Return (x, y) of the center of cell containing provided text 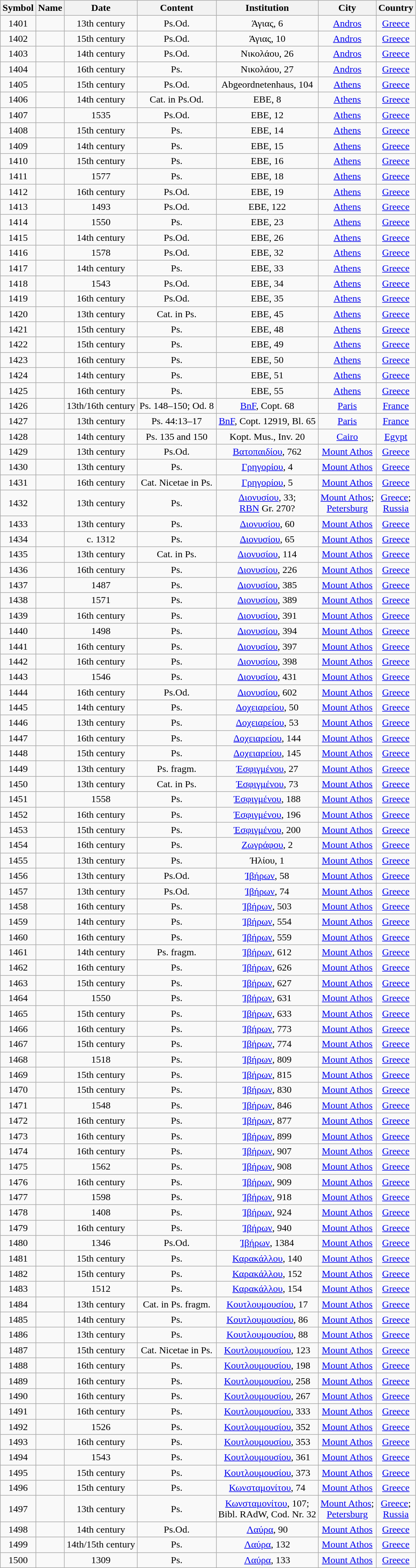
1488 (18, 1365)
1476 (18, 1182)
Διονυσίου, 602 (267, 692)
Content (177, 8)
Κουτλουμουσίου, 373 (267, 1473)
Ίβήρων, 940 (267, 1228)
1415 (18, 238)
Ίβήρων, 503 (267, 906)
1492 (18, 1427)
EBE, 14 (267, 130)
Ίβήρων, 815 (267, 1075)
1480 (18, 1243)
1407 (18, 115)
1546 (101, 677)
1453 (18, 830)
Κουτλουμουσίου, 123 (267, 1350)
1447 (18, 738)
Ίβήρων, 846 (267, 1105)
1478 (18, 1213)
Διονυσίου, 397 (267, 646)
1535 (101, 115)
Κουτλουμουσίου, 361 (267, 1457)
1416 (18, 253)
1438 (18, 600)
1437 (18, 585)
Date (101, 8)
Ίβήρων, 924 (267, 1213)
Institution (267, 8)
1412 (18, 192)
Διονυσίου, 391 (267, 616)
Γρηγορίου, 5 (267, 482)
1417 (18, 268)
1558 (101, 799)
1457 (18, 891)
1467 (18, 1044)
1479 (18, 1228)
1420 (18, 314)
Abgeordnetenhaus, 104 (267, 84)
1452 (18, 815)
Ίβήρων, 877 (267, 1121)
Ίβήρων, 74 (267, 891)
1423 (18, 360)
Άγιας, 6 (267, 23)
Διονυσίου, 398 (267, 661)
Διονυσίου, 394 (267, 631)
1404 (18, 69)
BnF, Copt. 68 (267, 406)
1428 (18, 436)
EBE, 48 (267, 329)
1442 (18, 661)
EBE, 18 (267, 176)
1406 (18, 100)
Καρακάλλου, 140 (267, 1258)
EBE, 19 (267, 192)
Ίβήρων, 559 (267, 937)
Καρακάλλου, 154 (267, 1289)
Δοχειαρείου, 144 (267, 738)
1440 (18, 631)
Ps. 135 and 150 (177, 436)
1432 (18, 503)
1449 (18, 769)
EBE, 32 (267, 253)
Ps. 148–150; Od. 8 (177, 406)
1444 (18, 692)
1526 (101, 1427)
1435 (18, 554)
Κουτλουμουσίου, 258 (267, 1381)
1431 (18, 482)
Δοχειαρείου, 50 (267, 708)
Ήλίου, 1 (267, 860)
1495 (18, 1473)
Ίβήρων, 633 (267, 1014)
1459 (18, 922)
Έσφιγμένου, 73 (267, 784)
1414 (18, 222)
EBE, 8 (267, 100)
1486 (18, 1335)
1421 (18, 329)
Λαύρα, 133 (267, 1560)
1402 (18, 39)
1471 (18, 1105)
EBE, 51 (267, 375)
Ίβήρων, 908 (267, 1166)
1451 (18, 799)
Ίβήρων, 773 (267, 1029)
Έσφιγμένου, 188 (267, 799)
1413 (18, 207)
Ίβήρων, 907 (267, 1151)
1577 (101, 176)
EBE, 50 (267, 360)
1430 (18, 467)
1429 (18, 452)
1481 (18, 1258)
1497 (18, 1508)
1434 (18, 539)
Κουτλουμουσίου, 353 (267, 1442)
Κουτλουμουσίου, 198 (267, 1365)
Νικολάου, 27 (267, 69)
Ζωγράφου, 2 (267, 845)
EBE, 122 (267, 207)
1448 (18, 753)
BnF, Copt. 12919, Bl. 65 (267, 421)
1578 (101, 253)
Ίβήρων, 918 (267, 1197)
EBE, 45 (267, 314)
EBE, 12 (267, 115)
EBE, 33 (267, 268)
Ps. 44:13–17 (177, 421)
Καρακάλλου, 152 (267, 1274)
EBE, 15 (267, 146)
1462 (18, 968)
1500 (18, 1560)
1455 (18, 860)
Λαύρα, 132 (267, 1545)
1464 (18, 998)
Νικολάου, 26 (267, 54)
Ίβήρων, 899 (267, 1136)
1484 (18, 1304)
1473 (18, 1136)
1518 (101, 1059)
1496 (18, 1488)
Διονυσίου, 114 (267, 554)
Έσφιγμένου, 200 (267, 830)
1411 (18, 176)
1469 (18, 1075)
1490 (18, 1396)
Ίβήρων, 612 (267, 952)
1489 (18, 1381)
1433 (18, 524)
1454 (18, 845)
1441 (18, 646)
Egypt (396, 436)
EBE, 23 (267, 222)
1439 (18, 616)
1461 (18, 952)
1427 (18, 421)
EBE, 35 (267, 299)
1482 (18, 1274)
Δοχειαρείου, 145 (267, 753)
1403 (18, 54)
Ίβήρων, 554 (267, 922)
1309 (101, 1560)
1405 (18, 84)
Διονυσίου, 389 (267, 600)
1571 (101, 600)
1598 (101, 1197)
1483 (18, 1289)
Ίβήρων, 626 (267, 968)
EBE, 16 (267, 161)
EBE, 49 (267, 345)
EBE, 55 (267, 390)
Cat. in Ps.Od. (177, 100)
1472 (18, 1121)
Διονυσίου, 385 (267, 585)
1474 (18, 1151)
Διονυσίου, 65 (267, 539)
Διονυσίου, 60 (267, 524)
1418 (18, 283)
Κωνσταμονίτου, 107;Bibl. RAdW, Cod. Nr. 32 (267, 1508)
Διονυσίου, 33;RBN Gr. 270? (267, 503)
1425 (18, 390)
1548 (101, 1105)
1445 (18, 708)
1463 (18, 983)
1477 (18, 1197)
1562 (101, 1166)
Ίβήρων, 627 (267, 983)
Κουτλουμουσίου, 333 (267, 1411)
Name (50, 8)
1466 (18, 1029)
1401 (18, 23)
Κωνσταμονίτου, 74 (267, 1488)
Cat. in Ps. fragm. (177, 1304)
Λαύρα, 90 (267, 1529)
1346 (101, 1243)
1491 (18, 1411)
1426 (18, 406)
1419 (18, 299)
Symbol (18, 8)
1485 (18, 1320)
EBE, 26 (267, 238)
1460 (18, 937)
Ίβήρων, 830 (267, 1090)
EBE, 34 (267, 283)
1465 (18, 1014)
1422 (18, 345)
Ίβήρων, 909 (267, 1182)
1450 (18, 784)
Κουτλουμουσίου, 86 (267, 1320)
1446 (18, 723)
Country (396, 8)
1470 (18, 1090)
City (347, 8)
Kopt. Mus., Inv. 20 (267, 436)
Κουτλουμουσίου, 17 (267, 1304)
Έσφιγμένου, 27 (267, 769)
Ίβήρων, 58 (267, 876)
1458 (18, 906)
1443 (18, 677)
Κουτλουμουσίου, 352 (267, 1427)
14th/15th century (101, 1545)
Ίβήρων, 809 (267, 1059)
Cairo (347, 436)
Ίβήρων, 1384 (267, 1243)
1456 (18, 876)
Ίβήρων, 774 (267, 1044)
Κουτλουμουσίου, 267 (267, 1396)
Γρηγορίου, 4 (267, 467)
Διονυσίου, 226 (267, 570)
1468 (18, 1059)
1436 (18, 570)
c. 1312 (101, 539)
1494 (18, 1457)
Κουτλουμουσίου, 88 (267, 1335)
1475 (18, 1166)
1410 (18, 161)
1499 (18, 1545)
Άγιας, 10 (267, 39)
Δοχειαρείου, 53 (267, 723)
1409 (18, 146)
Έσφιγμένου, 196 (267, 815)
Διονυσίου, 431 (267, 677)
1424 (18, 375)
1512 (101, 1289)
13th/16th century (101, 406)
Ίβήρων, 631 (267, 998)
Вατοπαιδίου, 762 (267, 452)
